From the cell containing the given text, extract its center point as (X, Y) coordinate. 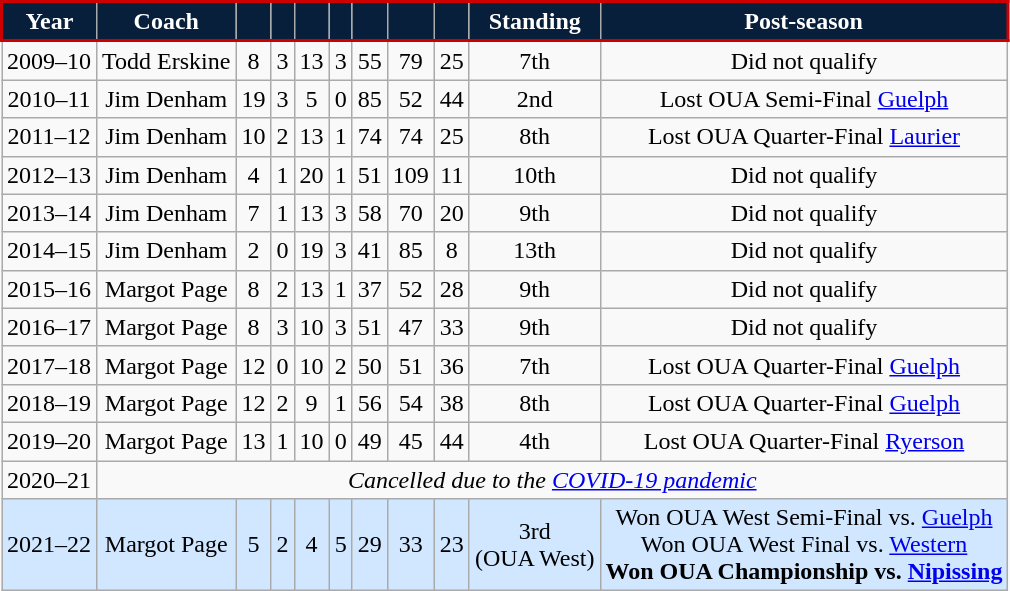
2012–13 (50, 175)
109 (410, 175)
Todd Erskine (166, 60)
11 (452, 175)
2013–14 (50, 213)
Standing (534, 22)
3rd(OUA West) (534, 545)
13th (534, 251)
47 (410, 327)
2009–10 (50, 60)
41 (370, 251)
36 (452, 365)
2011–12 (50, 137)
2015–16 (50, 289)
2017–18 (50, 365)
10th (534, 175)
58 (370, 213)
79 (410, 60)
Lost OUA Quarter-Final Ryerson (804, 441)
54 (410, 403)
37 (370, 289)
49 (370, 441)
9 (312, 403)
38 (452, 403)
2019–20 (50, 441)
Lost OUA Quarter-Final Laurier (804, 137)
Won OUA West Semi-Final vs. Guelph Won OUA West Final vs. Western Won OUA Championship vs. Nipissing (804, 545)
2014–15 (50, 251)
56 (370, 403)
2021–22 (50, 545)
Year (50, 22)
28 (452, 289)
45 (410, 441)
2010–11 (50, 99)
Coach (166, 22)
2nd (534, 99)
29 (370, 545)
Lost OUA Semi-Final Guelph (804, 99)
4th (534, 441)
Cancelled due to the COVID-19 pandemic (552, 479)
50 (370, 365)
23 (452, 545)
70 (410, 213)
55 (370, 60)
2016–17 (50, 327)
2018–19 (50, 403)
7 (254, 213)
2020–21 (50, 479)
Post-season (804, 22)
